Identify which cell holds the provided text, then report its [X, Y] central coordinate. 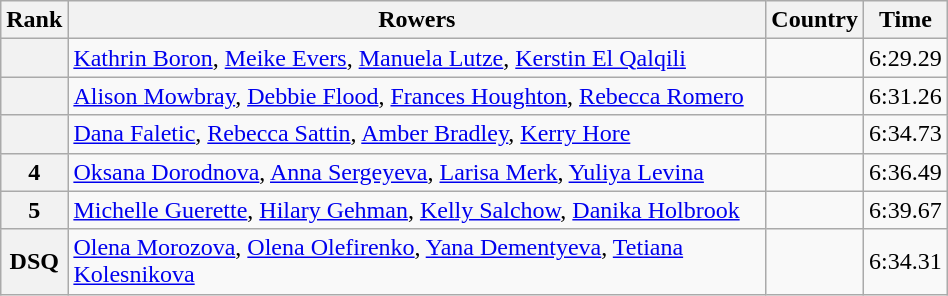
Country [815, 20]
6:31.26 [906, 96]
Kathrin Boron, Meike Evers, Manuela Lutze, Kerstin El Qalqili [417, 58]
4 [34, 172]
6:34.31 [906, 262]
5 [34, 210]
Rowers [417, 20]
Time [906, 20]
6:39.67 [906, 210]
Rank [34, 20]
DSQ [34, 262]
6:36.49 [906, 172]
6:29.29 [906, 58]
Alison Mowbray, Debbie Flood, Frances Houghton, Rebecca Romero [417, 96]
Michelle Guerette, Hilary Gehman, Kelly Salchow, Danika Holbrook [417, 210]
Oksana Dorodnova, Anna Sergeyeva, Larisa Merk, Yuliya Levina [417, 172]
Olena Morozova, Olena Olefirenko, Yana Dementyeva, Tetiana Kolesnikova [417, 262]
Dana Faletic, Rebecca Sattin, Amber Bradley, Kerry Hore [417, 134]
6:34.73 [906, 134]
